Output the [X, Y] coordinate of the center of the cell containing the given text.  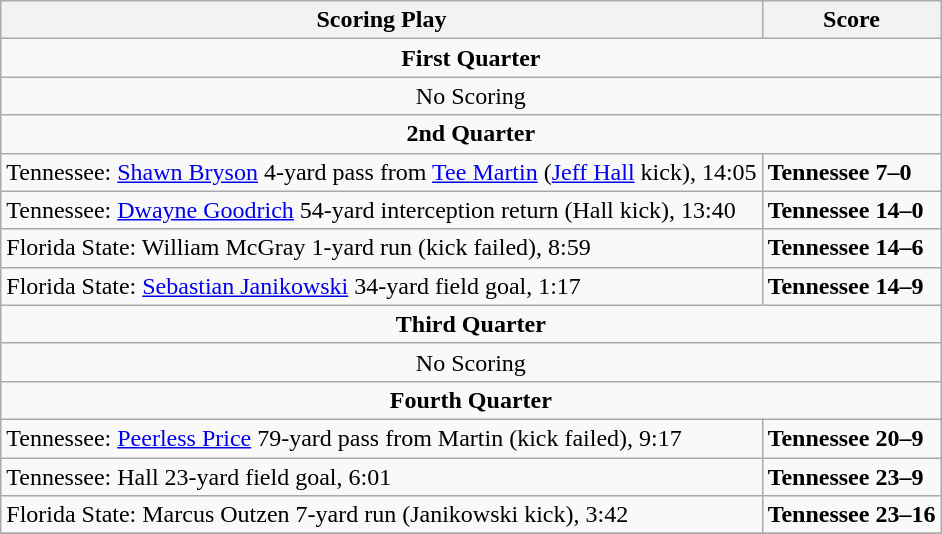
Tennessee: Shawn Bryson 4-yard pass from Tee Martin (Jeff Hall kick), 14:05 [382, 172]
Florida State: Marcus Outzen 7-yard run (Janikowski kick), 3:42 [382, 515]
Tennessee 23–16 [852, 515]
Florida State: Sebastian Janikowski 34-yard field goal, 1:17 [382, 286]
First Quarter [471, 58]
Tennessee: Peerless Price 79-yard pass from Martin (kick failed), 9:17 [382, 438]
2nd Quarter [471, 134]
Tennessee 7–0 [852, 172]
Tennessee 14–6 [852, 248]
Tennessee 14–0 [852, 210]
Florida State: William McGray 1-yard run (kick failed), 8:59 [382, 248]
Tennessee 20–9 [852, 438]
Fourth Quarter [471, 400]
Tennessee: Dwayne Goodrich 54-yard interception return (Hall kick), 13:40 [382, 210]
Tennessee 14–9 [852, 286]
Third Quarter [471, 324]
Tennessee 23–9 [852, 477]
Scoring Play [382, 20]
Score [852, 20]
Tennessee: Hall 23-yard field goal, 6:01 [382, 477]
